Extract the [X, Y] coordinate from the center of the cell holding the provided text.  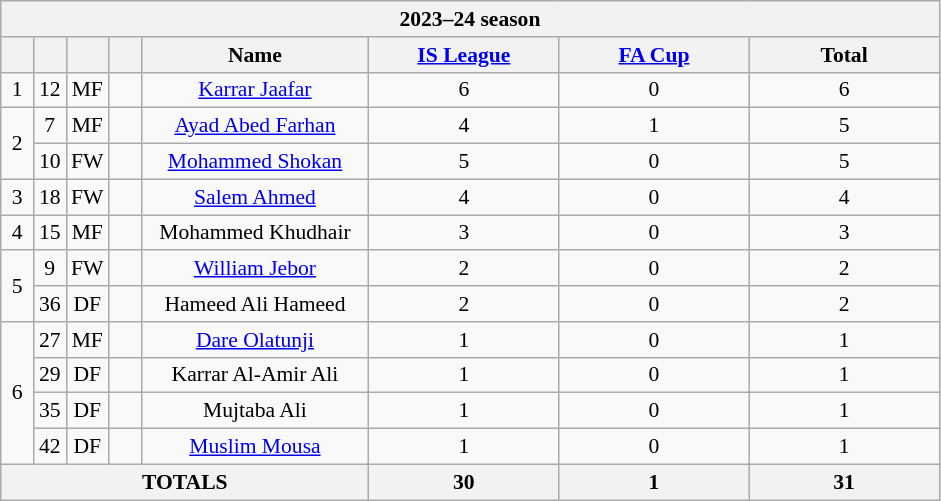
FA Cup [654, 55]
18 [50, 197]
Mujtaba Ali [255, 411]
Mohammed Shokan [255, 162]
9 [50, 269]
30 [464, 482]
29 [50, 375]
31 [844, 482]
William Jebor [255, 269]
Karrar Al-Amir Ali [255, 375]
TOTALS [185, 482]
10 [50, 162]
2023–24 season [470, 19]
12 [50, 90]
Mohammed Khudhair [255, 233]
Salem Ahmed [255, 197]
27 [50, 340]
7 [50, 126]
Hameed Ali Hameed [255, 304]
Karrar Jaafar [255, 90]
15 [50, 233]
IS League [464, 55]
42 [50, 447]
Total [844, 55]
36 [50, 304]
Dare Olatunji [255, 340]
35 [50, 411]
Ayad Abed Farhan [255, 126]
Muslim Mousa [255, 447]
Name [255, 55]
